For the text-containing cell, return its midpoint in (x, y) coordinate format. 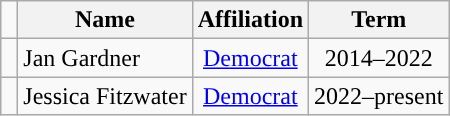
Name (105, 20)
2022–present (379, 96)
Affiliation (250, 20)
2014–2022 (379, 58)
Jan Gardner (105, 58)
Jessica Fitzwater (105, 96)
Term (379, 20)
